Capture the cell that displays the provided text and extract its [x, y] central coordinate. 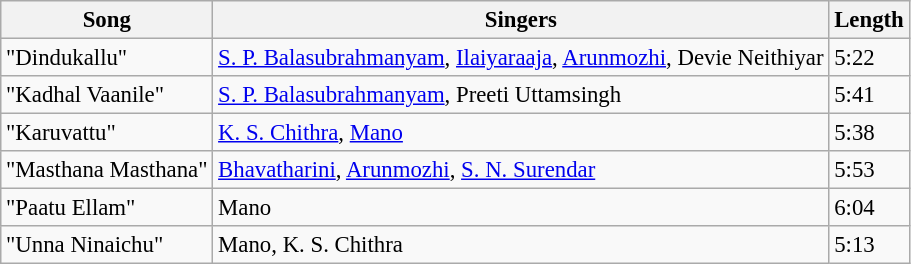
S. P. Balasubrahmanyam, Ilaiyaraaja, Arunmozhi, Devie Neithiyar [521, 58]
Song [107, 20]
"Dindukallu" [107, 58]
5:41 [869, 95]
"Unna Ninaichu" [107, 245]
Mano, K. S. Chithra [521, 245]
S. P. Balasubrahmanyam, Preeti Uttamsingh [521, 95]
K. S. Chithra, Mano [521, 133]
"Masthana Masthana" [107, 170]
Mano [521, 208]
5:53 [869, 170]
6:04 [869, 208]
5:22 [869, 58]
5:38 [869, 133]
"Paatu Ellam" [107, 208]
Length [869, 20]
"Kadhal Vaanile" [107, 95]
5:13 [869, 245]
"Karuvattu" [107, 133]
Bhavatharini, Arunmozhi, S. N. Surendar [521, 170]
Singers [521, 20]
